Extract the [x, y] coordinate from the center of the cell holding the provided text.  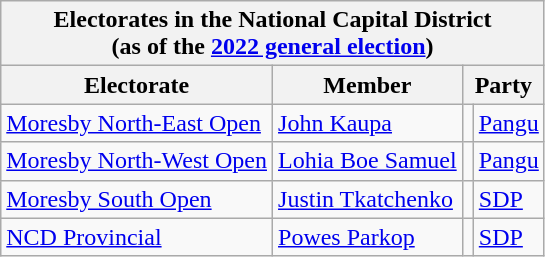
Moresby North-East Open [137, 123]
Electorates in the National Capital District(as of the 2022 general election) [273, 34]
Moresby North-West Open [137, 161]
John Kaupa [368, 123]
Party [503, 85]
Moresby South Open [137, 199]
NCD Provincial [137, 237]
Member [368, 85]
Electorate [137, 85]
Powes Parkop [368, 237]
Lohia Boe Samuel [368, 161]
Justin Tkatchenko [368, 199]
